Scan for the cell matching the given text and deliver its [x, y] coordinate at center. 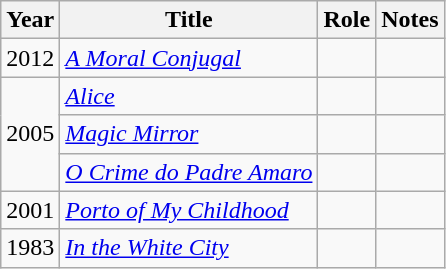
2001 [30, 210]
Title [189, 20]
2005 [30, 134]
A Moral Conjugal [189, 58]
O Crime do Padre Amaro [189, 172]
Role [347, 20]
Year [30, 20]
Alice [189, 96]
Notes [410, 20]
1983 [30, 248]
2012 [30, 58]
Porto of My Childhood [189, 210]
In the White City [189, 248]
Magic Mirror [189, 134]
